Extract the (X, Y) coordinate from the center of the cell holding the provided text.  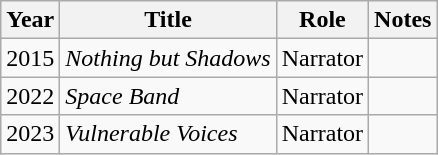
Year (30, 20)
Nothing but Shadows (168, 58)
2015 (30, 58)
Role (322, 20)
Space Band (168, 96)
Vulnerable Voices (168, 134)
2023 (30, 134)
Title (168, 20)
Notes (403, 20)
2022 (30, 96)
